Output the (x, y) coordinate of the center of the cell containing the given text.  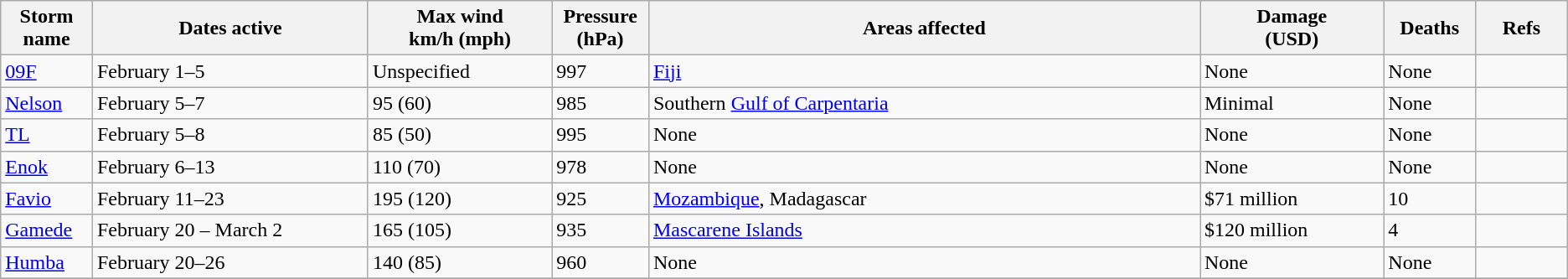
960 (601, 262)
Dates active (230, 28)
Pressure(hPa) (601, 28)
Unspecified (459, 71)
Favio (47, 199)
February 5–7 (230, 103)
February 1–5 (230, 71)
Areas affected (924, 28)
978 (601, 167)
Deaths (1430, 28)
Enok (47, 167)
Refs (1521, 28)
February 11–23 (230, 199)
Humba (47, 262)
February 20 – March 2 (230, 230)
995 (601, 135)
Max windkm/h (mph) (459, 28)
Mozambique, Madagascar (924, 199)
195 (120) (459, 199)
95 (60) (459, 103)
February 5–8 (230, 135)
165 (105) (459, 230)
Nelson (47, 103)
$71 million (1292, 199)
February 20–26 (230, 262)
985 (601, 103)
925 (601, 199)
Southern Gulf of Carpentaria (924, 103)
09F (47, 71)
$120 million (1292, 230)
Gamede (47, 230)
Mascarene Islands (924, 230)
10 (1430, 199)
Minimal (1292, 103)
85 (50) (459, 135)
February 6–13 (230, 167)
Storm name (47, 28)
TL (47, 135)
4 (1430, 230)
Damage(USD) (1292, 28)
935 (601, 230)
140 (85) (459, 262)
110 (70) (459, 167)
997 (601, 71)
Fiji (924, 71)
